Pinpoint the cell where the given text exists, returning its (x, y) midpoint coordinate. 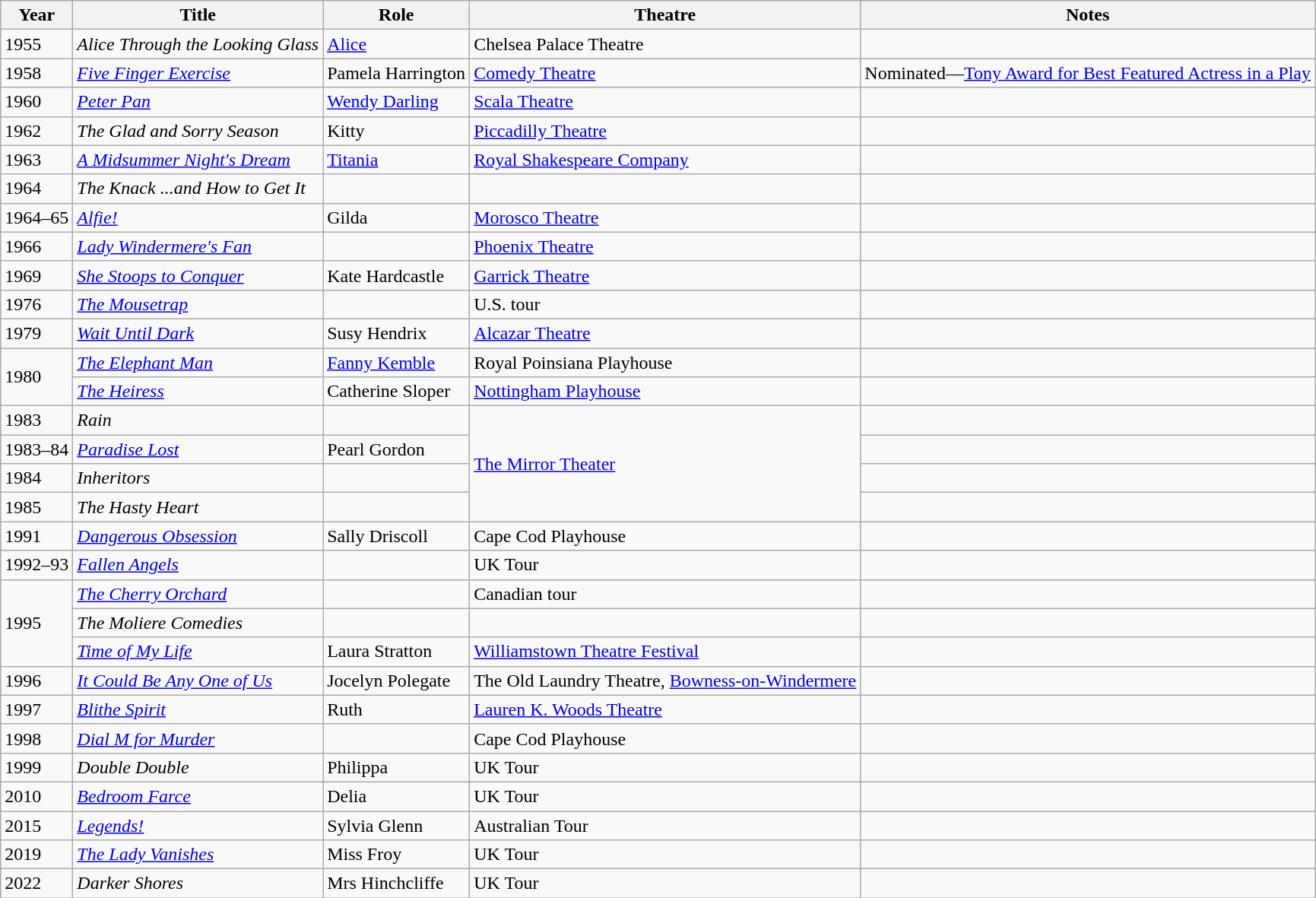
2010 (36, 796)
2022 (36, 884)
Laura Stratton (397, 652)
Royal Shakespeare Company (665, 160)
1964 (36, 189)
1996 (36, 681)
Alcazar Theatre (665, 333)
Phoenix Theatre (665, 246)
Lauren K. Woods Theatre (665, 709)
The Old Laundry Theatre, Bowness-on-Windermere (665, 681)
Darker Shores (198, 884)
Role (397, 15)
Peter Pan (198, 102)
Time of My Life (198, 652)
Ruth (397, 709)
1979 (36, 333)
A Midsummer Night's Dream (198, 160)
Chelsea Palace Theatre (665, 44)
It Could Be Any One of Us (198, 681)
Theatre (665, 15)
2019 (36, 855)
1969 (36, 275)
1991 (36, 536)
The Moliere Comedies (198, 623)
Wendy Darling (397, 102)
Catherine Sloper (397, 392)
Sylvia Glenn (397, 825)
The Knack ...and How to Get It (198, 189)
1999 (36, 767)
Double Double (198, 767)
Piccadilly Theatre (665, 131)
Paradise Lost (198, 449)
Philippa (397, 767)
Canadian tour (665, 594)
Alice (397, 44)
Miss Froy (397, 855)
1983 (36, 420)
Comedy Theatre (665, 73)
Wait Until Dark (198, 333)
Blithe Spirit (198, 709)
Fanny Kemble (397, 363)
1964–65 (36, 217)
Sally Driscoll (397, 536)
1998 (36, 738)
1966 (36, 246)
The Lady Vanishes (198, 855)
Dangerous Obsession (198, 536)
Kate Hardcastle (397, 275)
Royal Poinsiana Playhouse (665, 363)
Morosco Theatre (665, 217)
Title (198, 15)
1984 (36, 478)
The Mirror Theater (665, 464)
U.S. tour (665, 304)
Lady Windermere's Fan (198, 246)
Legends! (198, 825)
The Mousetrap (198, 304)
2015 (36, 825)
Susy Hendrix (397, 333)
Year (36, 15)
Titania (397, 160)
Gilda (397, 217)
Five Finger Exercise (198, 73)
1958 (36, 73)
1992–93 (36, 565)
Alice Through the Looking Glass (198, 44)
1962 (36, 131)
Scala Theatre (665, 102)
1980 (36, 377)
1955 (36, 44)
Pamela Harrington (397, 73)
She Stoops to Conquer (198, 275)
1995 (36, 623)
1963 (36, 160)
The Hasty Heart (198, 507)
Pearl Gordon (397, 449)
Inheritors (198, 478)
Delia (397, 796)
The Elephant Man (198, 363)
Fallen Angels (198, 565)
The Cherry Orchard (198, 594)
Australian Tour (665, 825)
Notes (1088, 15)
1983–84 (36, 449)
Garrick Theatre (665, 275)
Rain (198, 420)
1976 (36, 304)
The Heiress (198, 392)
1960 (36, 102)
The Glad and Sorry Season (198, 131)
1985 (36, 507)
Alfie! (198, 217)
Dial M for Murder (198, 738)
Williamstown Theatre Festival (665, 652)
Mrs Hinchcliffe (397, 884)
1997 (36, 709)
Nottingham Playhouse (665, 392)
Bedroom Farce (198, 796)
Jocelyn Polegate (397, 681)
Nominated—Tony Award for Best Featured Actress in a Play (1088, 73)
Kitty (397, 131)
